Return (X, Y) of the center of cell containing provided text 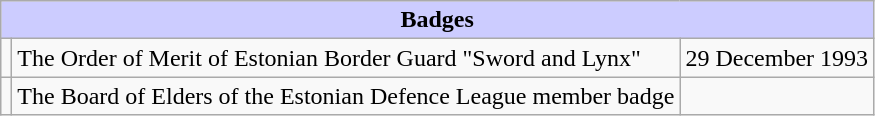
The Order of Merit of Estonian Border Guard "Sword and Lynx" (346, 58)
29 December 1993 (777, 58)
The Board of Elders of the Estonian Defence League member badge (346, 96)
Badges (438, 20)
